Detect which cell encompasses the target text, then output its [x, y] center coordinate. 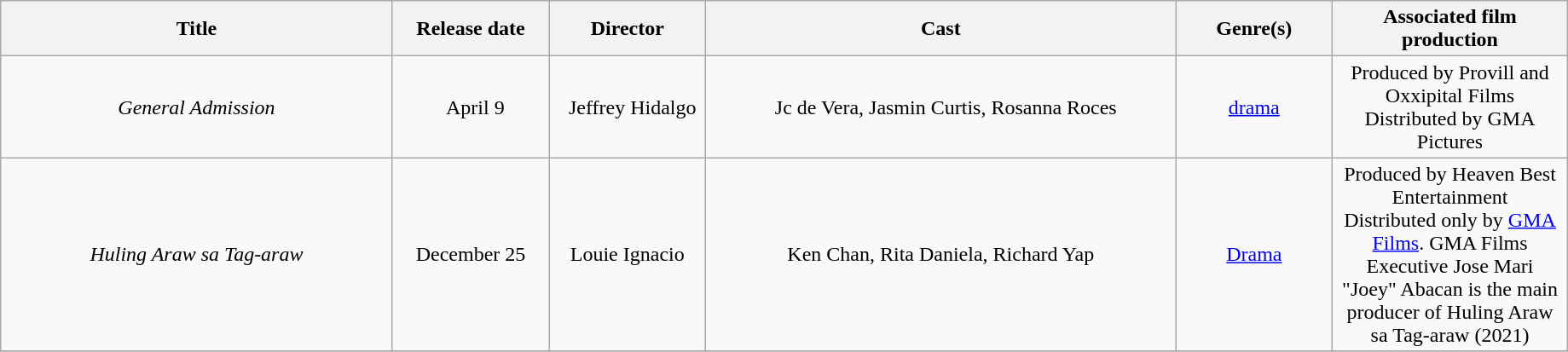
General Admission [196, 107]
drama [1254, 107]
December 25 [471, 254]
Jeffrey Hidalgo [628, 107]
Release date [471, 29]
Director [628, 29]
Cast [941, 29]
Drama [1254, 254]
Produced by Provill and Oxxipital FilmsDistributed by GMA Pictures [1450, 107]
Huling Araw sa Tag-araw [196, 254]
Associated film production [1450, 29]
Ken Chan, Rita Daniela, Richard Yap [941, 254]
Jc de Vera, Jasmin Curtis, Rosanna Roces [941, 107]
Title [196, 29]
Louie Ignacio [628, 254]
April 9 [471, 107]
Genre(s) [1254, 29]
